Provide the [x, y] coordinate of the cell's center where the given text is located.  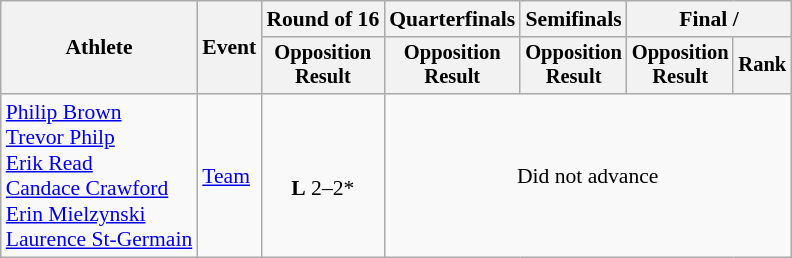
Athlete [100, 48]
Semifinals [574, 19]
Event [229, 48]
Rank [762, 66]
Did not advance [588, 176]
Team [229, 176]
Quarterfinals [452, 19]
Philip BrownTrevor PhilpErik ReadCandace CrawfordErin MielzynskiLaurence St-Germain [100, 176]
Round of 16 [322, 19]
L 2–2* [322, 176]
Final / [709, 19]
